Detect which cell encompasses the target text, then output its [x, y] center coordinate. 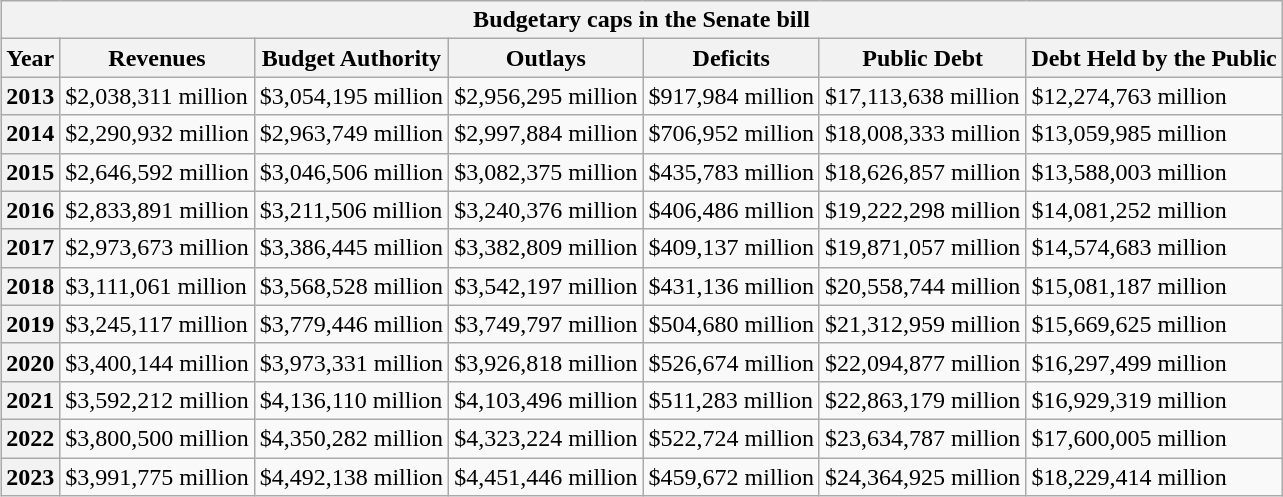
$16,929,319 million [1154, 400]
Public Debt [922, 58]
$3,749,797 million [546, 324]
$504,680 million [731, 324]
$4,492,138 million [351, 477]
$13,588,003 million [1154, 172]
$20,558,744 million [922, 286]
$24,364,925 million [922, 477]
$435,783 million [731, 172]
$3,973,331 million [351, 362]
2017 [30, 248]
$19,871,057 million [922, 248]
$3,779,446 million [351, 324]
$13,059,985 million [1154, 134]
$3,240,376 million [546, 210]
$409,137 million [731, 248]
2015 [30, 172]
$17,600,005 million [1154, 438]
$2,290,932 million [157, 134]
$18,008,333 million [922, 134]
$3,054,195 million [351, 96]
Budgetary caps in the Senate bill [642, 20]
$3,568,528 million [351, 286]
$22,094,877 million [922, 362]
$4,350,282 million [351, 438]
Outlays [546, 58]
$917,984 million [731, 96]
2013 [30, 96]
$4,103,496 million [546, 400]
2016 [30, 210]
$19,222,298 million [922, 210]
$15,081,187 million [1154, 286]
2014 [30, 134]
Debt Held by the Public [1154, 58]
2023 [30, 477]
$16,297,499 million [1154, 362]
$4,136,110 million [351, 400]
$526,674 million [731, 362]
$522,724 million [731, 438]
$511,283 million [731, 400]
$2,038,311 million [157, 96]
$459,672 million [731, 477]
$3,046,506 million [351, 172]
$15,669,625 million [1154, 324]
$3,926,818 million [546, 362]
Revenues [157, 58]
2022 [30, 438]
$18,626,857 million [922, 172]
$17,113,638 million [922, 96]
$2,646,592 million [157, 172]
$2,997,884 million [546, 134]
$3,386,445 million [351, 248]
$3,211,506 million [351, 210]
2018 [30, 286]
$3,592,212 million [157, 400]
Budget Authority [351, 58]
$2,973,673 million [157, 248]
$3,082,375 million [546, 172]
$431,136 million [731, 286]
$406,486 million [731, 210]
$2,956,295 million [546, 96]
$3,245,117 million [157, 324]
Year [30, 58]
$3,111,061 million [157, 286]
$3,542,197 million [546, 286]
$21,312,959 million [922, 324]
$706,952 million [731, 134]
$23,634,787 million [922, 438]
$12,274,763 million [1154, 96]
$2,963,749 million [351, 134]
$3,800,500 million [157, 438]
$3,991,775 million [157, 477]
2021 [30, 400]
$4,323,224 million [546, 438]
2019 [30, 324]
2020 [30, 362]
$3,400,144 million [157, 362]
$3,382,809 million [546, 248]
$14,081,252 million [1154, 210]
$2,833,891 million [157, 210]
$14,574,683 million [1154, 248]
$4,451,446 million [546, 477]
Deficits [731, 58]
$18,229,414 million [1154, 477]
$22,863,179 million [922, 400]
